Locate the cell with the specified text and output its (X, Y) center coordinate. 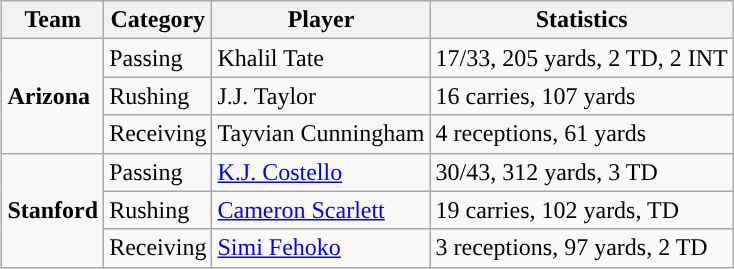
Team (53, 20)
Khalil Tate (321, 58)
16 carries, 107 yards (582, 96)
Player (321, 20)
4 receptions, 61 yards (582, 134)
Category (158, 20)
Tayvian Cunningham (321, 134)
Arizona (53, 96)
17/33, 205 yards, 2 TD, 2 INT (582, 58)
3 receptions, 97 yards, 2 TD (582, 248)
Statistics (582, 20)
Stanford (53, 210)
Cameron Scarlett (321, 210)
J.J. Taylor (321, 96)
Simi Fehoko (321, 248)
K.J. Costello (321, 172)
30/43, 312 yards, 3 TD (582, 172)
19 carries, 102 yards, TD (582, 210)
